Search for the cell housing the specified text and yield its (x, y) center coordinate. 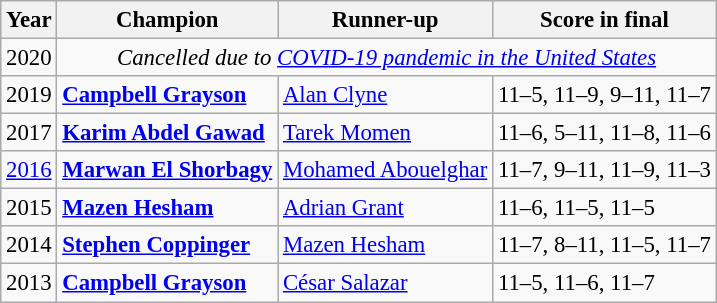
César Salazar (386, 283)
2013 (29, 283)
11–7, 9–11, 11–9, 11–3 (605, 170)
Karim Abdel Gawad (168, 133)
2017 (29, 133)
11–6, 5–11, 11–8, 11–6 (605, 133)
Champion (168, 20)
11–5, 11–9, 9–11, 11–7 (605, 95)
Marwan El Shorbagy (168, 170)
2019 (29, 95)
Stephen Coppinger (168, 245)
11–6, 11–5, 11–5 (605, 208)
11–7, 8–11, 11–5, 11–7 (605, 245)
11–5, 11–6, 11–7 (605, 283)
Tarek Momen (386, 133)
2020 (29, 58)
Alan Clyne (386, 95)
Mohamed Abouelghar (386, 170)
Year (29, 20)
Adrian Grant (386, 208)
2014 (29, 245)
Cancelled due to COVID-19 pandemic in the United States (386, 58)
2016 (29, 170)
Score in final (605, 20)
Runner-up (386, 20)
2015 (29, 208)
